Determine the (X, Y) coordinate at the center of the cell enclosing the given text.  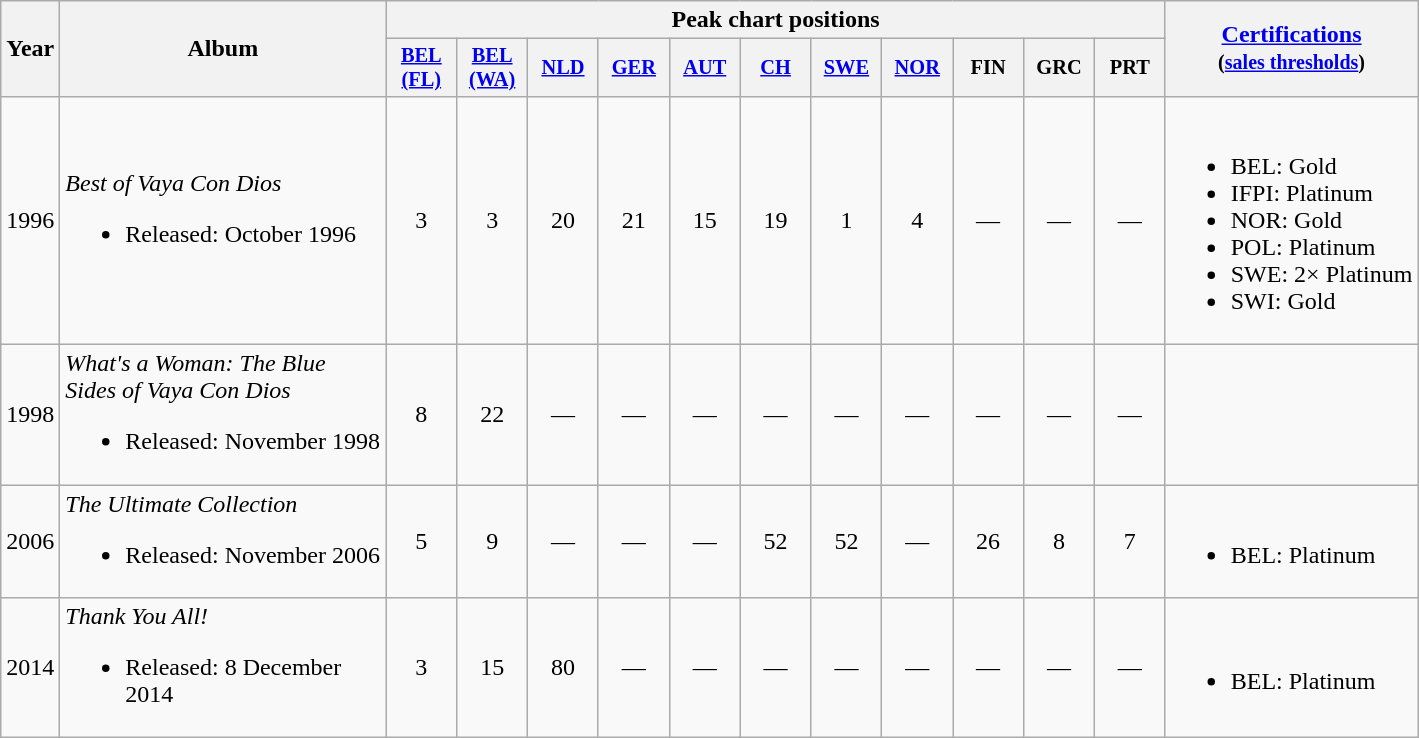
GRC (1060, 68)
Year (30, 49)
2014 (30, 668)
Thank You All!Released: 8 December 2014 (223, 668)
BEL(WA) (492, 68)
Album (223, 49)
26 (988, 542)
BEL: GoldIFPI: PlatinumNOR: GoldPOL: PlatinumSWE: 2× PlatinumSWI: Gold (1292, 220)
19 (776, 220)
2006 (30, 542)
1998 (30, 415)
9 (492, 542)
NLD (564, 68)
SWE (846, 68)
5 (422, 542)
20 (564, 220)
BEL(FL) (422, 68)
GER (634, 68)
NOR (918, 68)
FIN (988, 68)
Certifications(sales thresholds) (1292, 49)
22 (492, 415)
What's a Woman: The Blue Sides of Vaya Con DiosReleased: November 1998 (223, 415)
Peak chart positions (776, 20)
21 (634, 220)
CH (776, 68)
PRT (1130, 68)
1996 (30, 220)
The Ultimate CollectionReleased: November 2006 (223, 542)
AUT (704, 68)
4 (918, 220)
Best of Vaya Con DiosReleased: October 1996 (223, 220)
80 (564, 668)
1 (846, 220)
7 (1130, 542)
